Provide the (x, y) coordinate of the cell's center where the given text is located.  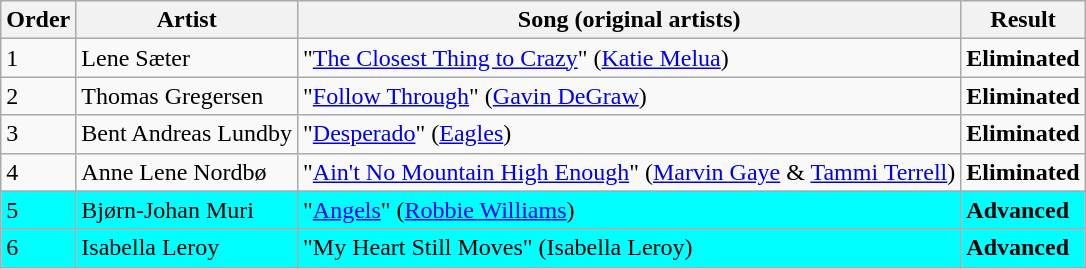
1 (38, 58)
Bjørn-Johan Muri (187, 210)
Anne Lene Nordbø (187, 172)
4 (38, 172)
"Follow Through" (Gavin DeGraw) (628, 96)
"Ain't No Mountain High Enough" (Marvin Gaye & Tammi Terrell) (628, 172)
6 (38, 248)
5 (38, 210)
3 (38, 134)
2 (38, 96)
"My Heart Still Moves" (Isabella Leroy) (628, 248)
Isabella Leroy (187, 248)
Order (38, 20)
Lene Sæter (187, 58)
Result (1023, 20)
Thomas Gregersen (187, 96)
"Desperado" (Eagles) (628, 134)
"Angels" (Robbie Williams) (628, 210)
Artist (187, 20)
Song (original artists) (628, 20)
"The Closest Thing to Crazy" (Katie Melua) (628, 58)
Bent Andreas Lundby (187, 134)
